Scan for the cell matching the given text and deliver its [x, y] coordinate at center. 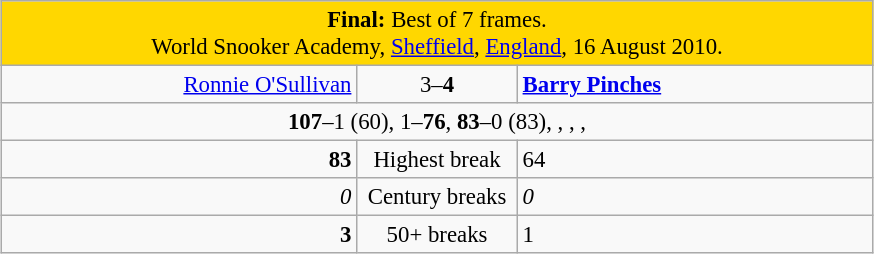
Barry Pinches [695, 85]
64 [695, 160]
3–4 [438, 85]
Final: Best of 7 frames. World Snooker Academy, Sheffield, England, 16 August 2010. [437, 34]
107–1 (60), 1–76, 83–0 (83), , , , [437, 122]
83 [179, 160]
50+ breaks [438, 235]
Ronnie O'Sullivan [179, 85]
1 [695, 235]
Highest break [438, 160]
3 [179, 235]
Century breaks [438, 197]
